Scan for the cell matching the given text and deliver its (X, Y) coordinate at center. 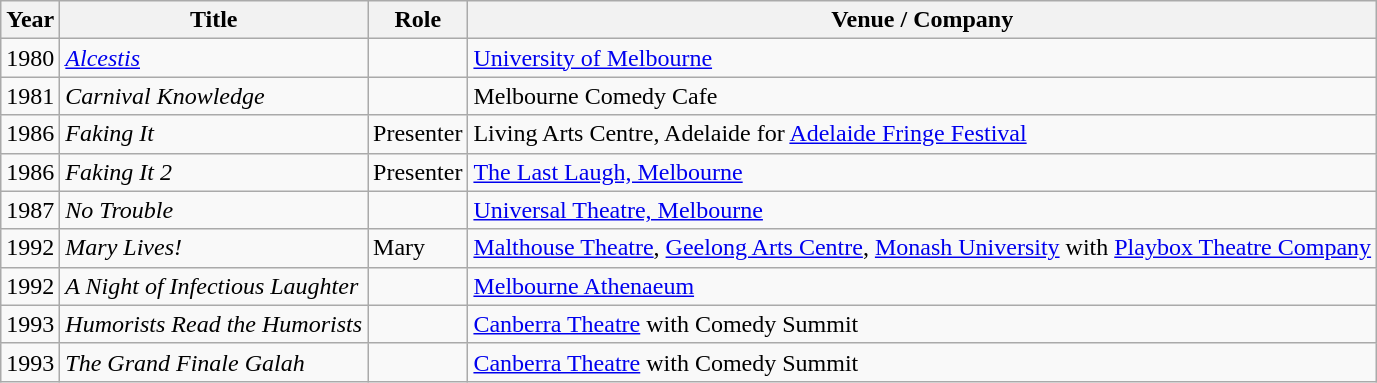
A Night of Infectious Laughter (214, 286)
Malthouse Theatre, Geelong Arts Centre, Monash University with Playbox Theatre Company (922, 248)
1980 (30, 58)
Title (214, 20)
No Trouble (214, 210)
Mary Lives! (214, 248)
The Last Laugh, Melbourne (922, 172)
Melbourne Comedy Cafe (922, 96)
Melbourne Athenaeum (922, 286)
Carnival Knowledge (214, 96)
Venue / Company (922, 20)
Mary (418, 248)
Humorists Read the Humorists (214, 324)
Alcestis (214, 58)
Universal Theatre, Melbourne (922, 210)
Role (418, 20)
1981 (30, 96)
Faking It (214, 134)
1987 (30, 210)
Living Arts Centre, Adelaide for Adelaide Fringe Festival (922, 134)
Faking It 2 (214, 172)
University of Melbourne (922, 58)
The Grand Finale Galah (214, 362)
Year (30, 20)
